For the text-containing cell, return its midpoint in (x, y) coordinate format. 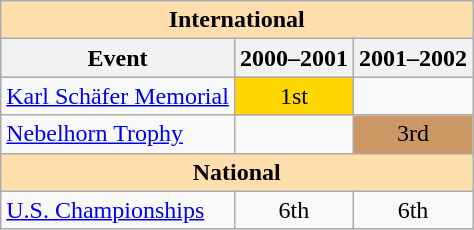
National (237, 172)
Karl Schäfer Memorial (118, 96)
International (237, 20)
2000–2001 (294, 58)
Nebelhorn Trophy (118, 134)
1st (294, 96)
Event (118, 58)
U.S. Championships (118, 210)
2001–2002 (412, 58)
3rd (412, 134)
